Detect which cell encompasses the target text, then output its (X, Y) center coordinate. 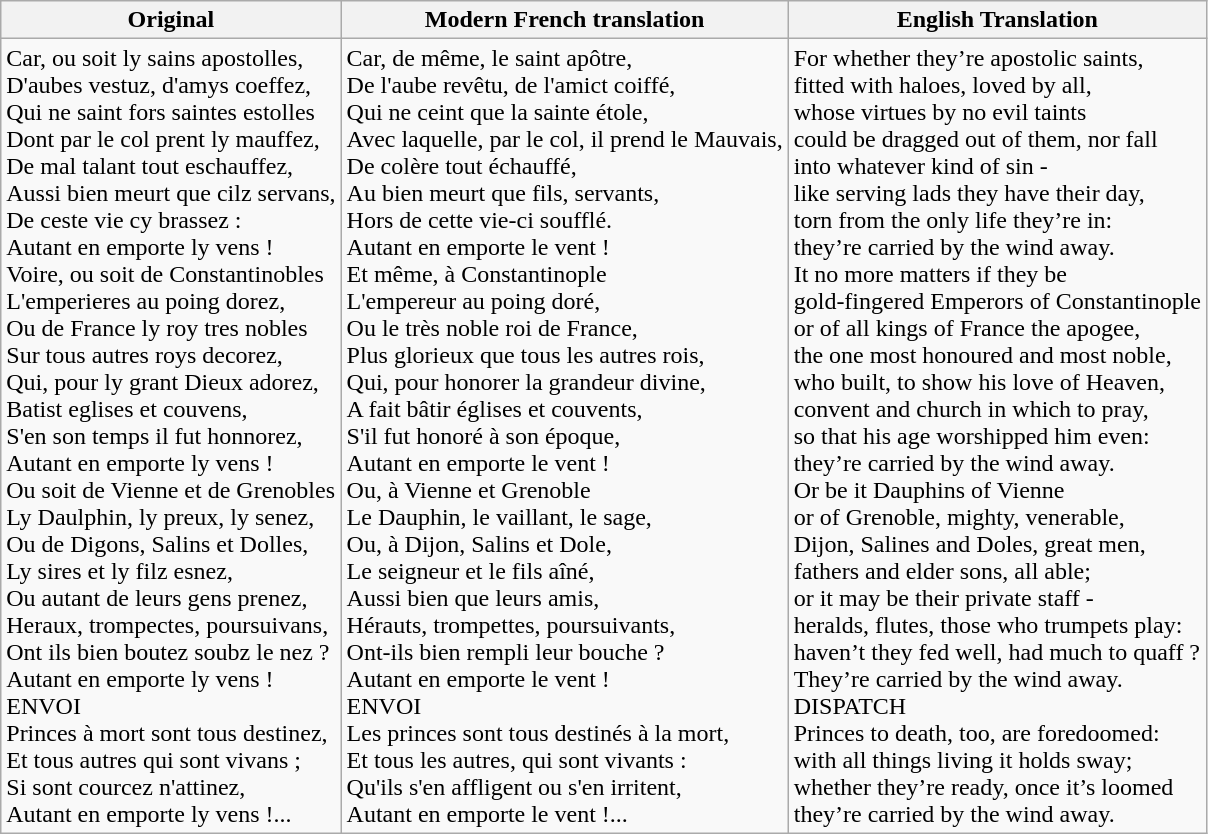
Modern French translation (564, 20)
Original (171, 20)
English Translation (997, 20)
